For the text-containing cell, return its midpoint in (x, y) coordinate format. 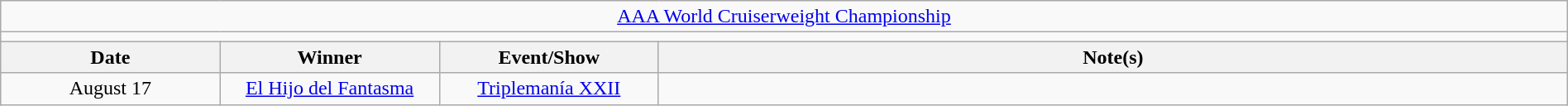
Note(s) (1113, 57)
Triplemanía XXII (549, 89)
August 17 (111, 89)
Winner (329, 57)
Event/Show (549, 57)
AAA World Cruiserweight Championship (784, 17)
El Hijo del Fantasma (329, 89)
Date (111, 57)
